Scan for the cell matching the given text and deliver its (x, y) coordinate at center. 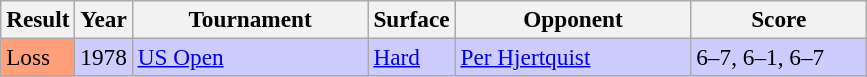
Result (38, 19)
Surface (412, 19)
Hard (412, 57)
6–7, 6–1, 6–7 (779, 57)
1978 (104, 57)
Opponent (573, 19)
Loss (38, 57)
Per Hjertquist (573, 57)
Year (104, 19)
Tournament (250, 19)
US Open (250, 57)
Score (779, 19)
